Identify which cell holds the provided text, then report its (X, Y) central coordinate. 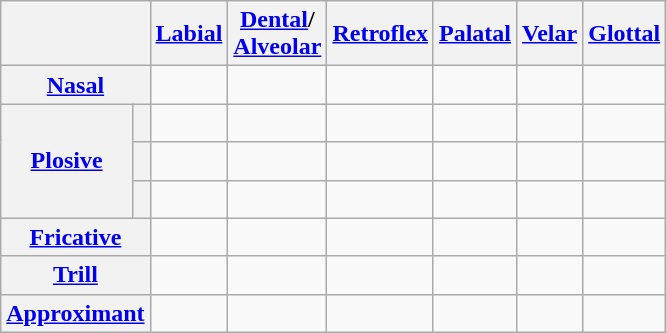
Velar (550, 34)
Retroflex (380, 34)
Plosive (67, 161)
Nasal (76, 85)
Trill (76, 275)
Fricative (76, 237)
Dental/Alveolar (278, 34)
Glottal (624, 34)
Labial (189, 34)
Palatal (474, 34)
Approximant (76, 313)
